Output the (x, y) coordinate of the center of the cell containing the given text.  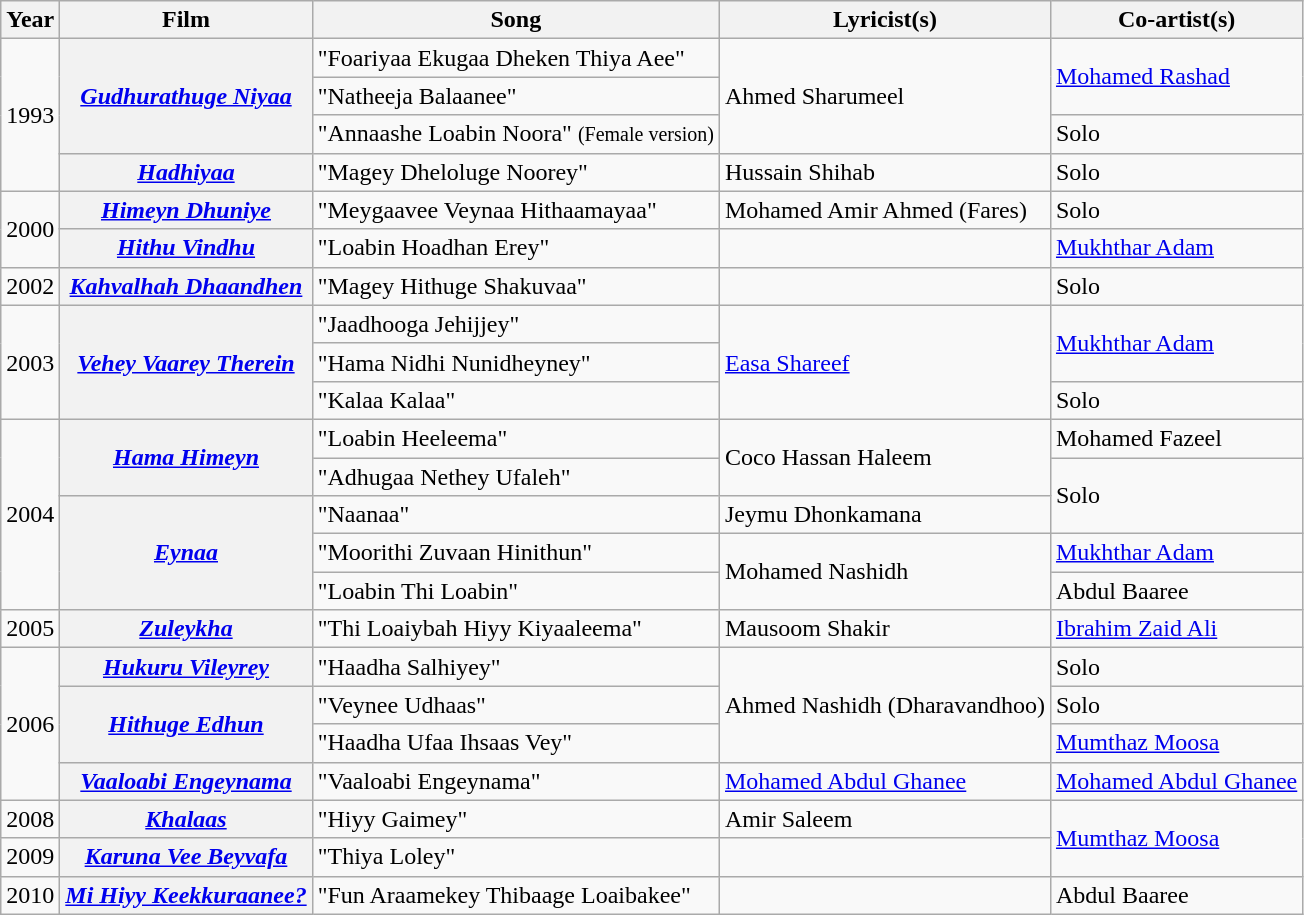
"Haadha Ufaa Ihsaas Vey" (516, 743)
Amir Saleem (884, 819)
"Naanaa" (516, 515)
"Magey Hithuge Shakuvaa" (516, 286)
Easa Shareef (884, 362)
Lyricist(s) (884, 20)
"Vaaloabi Engeynama" (516, 781)
Eynaa (186, 553)
Mohamed Fazeel (1176, 438)
Khalaas (186, 819)
2005 (30, 629)
2000 (30, 229)
"Loabin Thi Loabin" (516, 591)
Ibrahim Zaid Ali (1176, 629)
Coco Hassan Haleem (884, 457)
Kahvalhah Dhaandhen (186, 286)
"Fun Araamekey Thibaage Loaibakee" (516, 895)
"Adhugaa Nethey Ufaleh" (516, 477)
"Loabin Heeleema" (516, 438)
Karuna Vee Beyvafa (186, 857)
Ahmed Sharumeel (884, 96)
"Haadha Salhiyey" (516, 667)
"Meygaavee Veynaa Hithaamayaa" (516, 210)
Mausoom Shakir (884, 629)
2004 (30, 514)
Song (516, 20)
"Moorithi Zuvaan Hinithun" (516, 553)
"Annaashe Loabin Noora" (Female version) (516, 134)
"Loabin Hoadhan Erey" (516, 248)
Gudhurathuge Niyaa (186, 96)
Ahmed Nashidh (Dharavandhoo) (884, 705)
Hithuge Edhun (186, 724)
2002 (30, 286)
Hama Himeyn (186, 457)
Mohamed Amir Ahmed (Fares) (884, 210)
"Natheeja Balaanee" (516, 96)
2003 (30, 362)
"Thiya Loley" (516, 857)
Himeyn Dhuniye (186, 210)
"Hama Nidhi Nunidheyney" (516, 362)
2008 (30, 819)
1993 (30, 115)
Hithu Vindhu (186, 248)
Vehey Vaarey Therein (186, 362)
Year (30, 20)
Hadhiyaa (186, 172)
Vaaloabi Engeynama (186, 781)
Jeymu Dhonkamana (884, 515)
2009 (30, 857)
"Jaadhooga Jehijjey" (516, 324)
Mohamed Nashidh (884, 572)
2010 (30, 895)
"Kalaa Kalaa" (516, 400)
Co-artist(s) (1176, 20)
Hukuru Vileyrey (186, 667)
Mi Hiyy Keekkuraanee? (186, 895)
Hussain Shihab (884, 172)
Zuleykha (186, 629)
Mohamed Rashad (1176, 77)
"Veynee Udhaas" (516, 705)
"Hiyy Gaimey" (516, 819)
2006 (30, 724)
Film (186, 20)
"Foariyaa Ekugaa Dheken Thiya Aee" (516, 58)
"Thi Loaiybah Hiyy Kiyaaleema" (516, 629)
"Magey Dheloluge Noorey" (516, 172)
